Capture the cell that displays the provided text and extract its (X, Y) central coordinate. 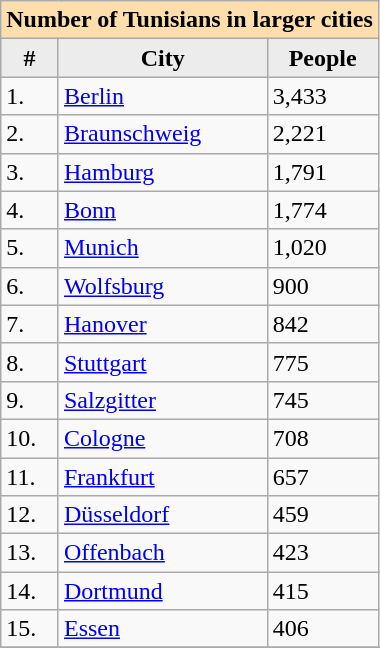
Bonn (162, 210)
# (30, 58)
Frankfurt (162, 477)
1. (30, 96)
Salzgitter (162, 400)
3. (30, 172)
842 (322, 324)
1,791 (322, 172)
745 (322, 400)
Düsseldorf (162, 515)
Offenbach (162, 553)
8. (30, 362)
Dortmund (162, 591)
Braunschweig (162, 134)
3,433 (322, 96)
9. (30, 400)
Munich (162, 248)
6. (30, 286)
City (162, 58)
1,020 (322, 248)
708 (322, 438)
5. (30, 248)
775 (322, 362)
Wolfsburg (162, 286)
15. (30, 629)
4. (30, 210)
900 (322, 286)
11. (30, 477)
14. (30, 591)
Hamburg (162, 172)
Hanover (162, 324)
Berlin (162, 96)
7. (30, 324)
415 (322, 591)
13. (30, 553)
423 (322, 553)
1,774 (322, 210)
459 (322, 515)
2. (30, 134)
657 (322, 477)
Stuttgart (162, 362)
2,221 (322, 134)
406 (322, 629)
10. (30, 438)
People (322, 58)
Essen (162, 629)
Cologne (162, 438)
Number of Tunisians in larger cities (190, 20)
12. (30, 515)
